Determine the [x, y] coordinate at the center of the cell enclosing the given text.  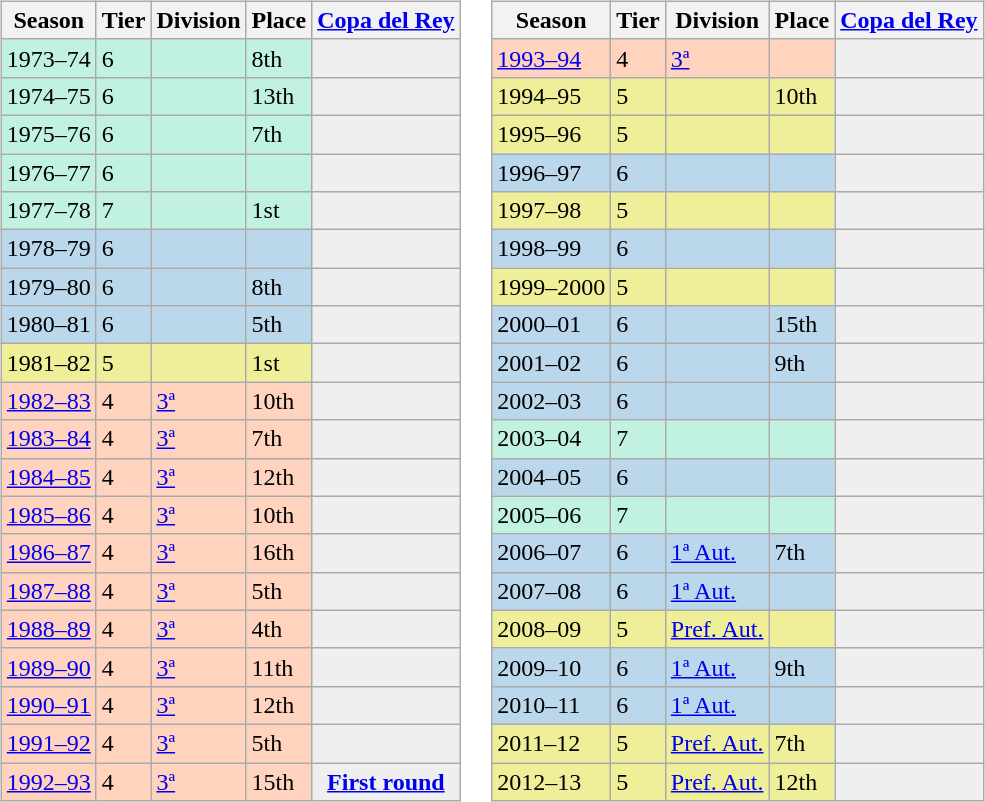
1988–89 [48, 629]
1995–96 [552, 134]
2010–11 [552, 705]
1976–77 [48, 173]
2009–10 [552, 667]
1996–97 [552, 173]
1980–81 [48, 325]
2012–13 [552, 781]
1981–82 [48, 363]
1977–78 [48, 211]
1985–86 [48, 515]
1997–98 [552, 211]
1999–2000 [552, 287]
1991–92 [48, 743]
1974–75 [48, 96]
1989–90 [48, 667]
11th [279, 667]
1978–79 [48, 249]
1983–84 [48, 439]
2007–08 [552, 591]
4th [279, 629]
1990–91 [48, 705]
13th [279, 96]
2004–05 [552, 477]
2003–04 [552, 439]
2006–07 [552, 553]
1979–80 [48, 287]
1986–87 [48, 553]
2011–12 [552, 743]
1973–74 [48, 58]
1993–94 [552, 58]
1987–88 [48, 591]
1994–95 [552, 96]
First round [386, 781]
2001–02 [552, 363]
16th [279, 553]
1975–76 [48, 134]
1998–99 [552, 249]
2002–03 [552, 401]
2008–09 [552, 629]
1984–85 [48, 477]
2000–01 [552, 325]
1982–83 [48, 401]
2005–06 [552, 515]
1992–93 [48, 781]
